Output the (X, Y) coordinate of the center of the cell containing the given text.  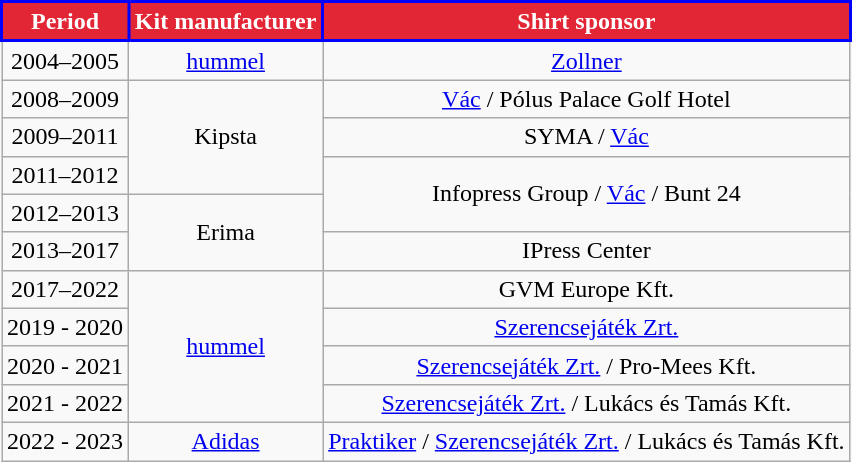
GVM Europe Kft. (586, 289)
2012–2013 (66, 213)
Zollner (586, 60)
Szerencsejáték Zrt. / Pro-Mees Kft. (586, 365)
Erima (226, 232)
2004–2005 (66, 60)
2009–2011 (66, 137)
Adidas (226, 441)
2020 - 2021 (66, 365)
2013–2017 (66, 251)
2008–2009 (66, 99)
SYMA / Vác (586, 137)
Kipsta (226, 137)
Period (66, 22)
2019 - 2020 (66, 327)
2017–2022 (66, 289)
Kit manufacturer (226, 22)
Infopress Group / Vác / Bunt 24 (586, 194)
2021 - 2022 (66, 403)
Szerencsejáték Zrt. (586, 327)
Praktiker / Szerencsejáték Zrt. / Lukács és Tamás Kft. (586, 441)
Shirt sponsor (586, 22)
2022 - 2023 (66, 441)
IPress Center (586, 251)
2011–2012 (66, 175)
Vác / Pólus Palace Golf Hotel (586, 99)
Szerencsejáték Zrt. / Lukács és Tamás Kft. (586, 403)
